Return the (x, y) coordinate for the center point of the cell that contains the specified text.  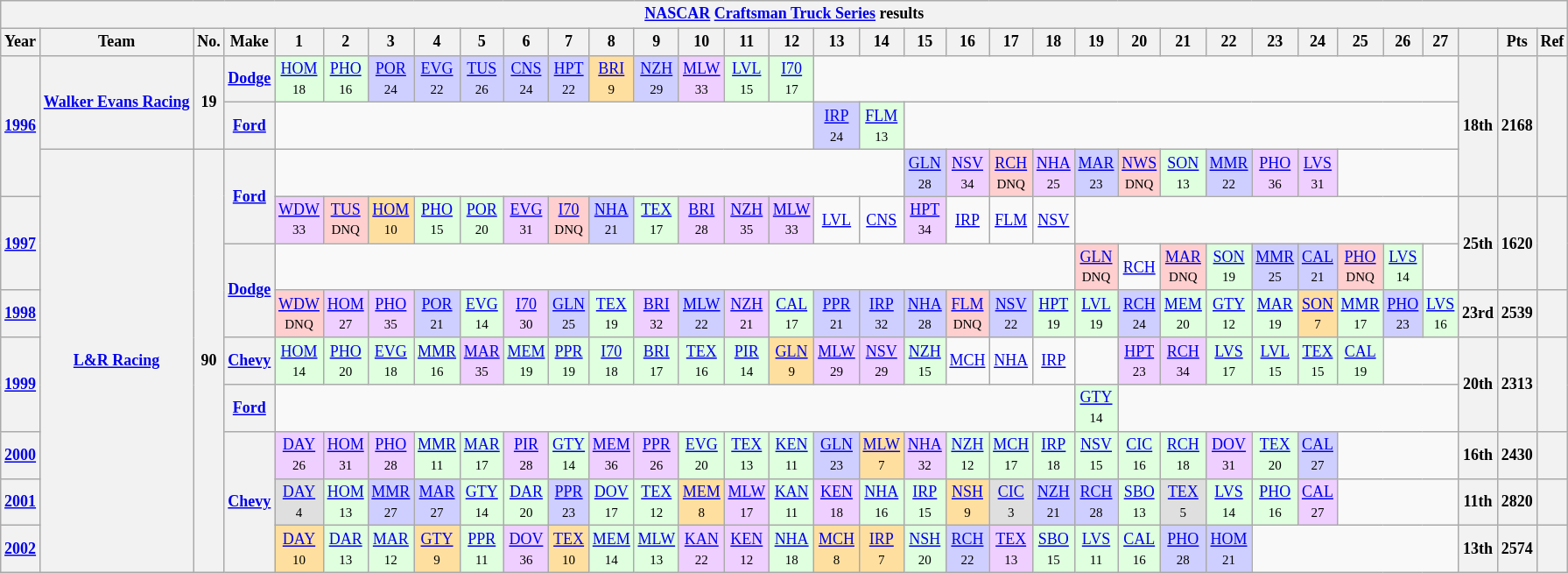
RCH28 (1096, 502)
MLW13 (657, 549)
GTY9 (438, 549)
MARDNQ (1184, 267)
22 (1229, 42)
KAN22 (701, 549)
I7030 (526, 314)
TEX19 (611, 314)
1998 (21, 314)
DAY26 (299, 455)
MCH8 (837, 549)
25 (1361, 42)
RCH (1140, 267)
NZH29 (657, 79)
NHA32 (925, 455)
KEN12 (746, 549)
WDWDNQ (299, 314)
GLNDNQ (1096, 267)
HOM27 (345, 314)
5 (482, 42)
NSV15 (1096, 455)
MMR16 (438, 361)
EVG18 (390, 361)
LVS17 (1229, 361)
WDW33 (299, 220)
FLM (1011, 220)
13th (1478, 549)
16 (967, 42)
HOM10 (390, 220)
DAY4 (299, 502)
NHA (1011, 361)
11th (1478, 502)
MAR27 (438, 502)
FLM13 (881, 126)
GLN23 (837, 455)
2313 (1516, 384)
Make (250, 42)
2001 (21, 502)
27 (1441, 42)
LVS16 (1441, 314)
90 (208, 361)
6 (526, 42)
NHA16 (881, 502)
CIC16 (1140, 455)
SON7 (1318, 314)
MEM19 (526, 361)
SON19 (1229, 267)
3 (390, 42)
8 (611, 42)
18th (1478, 126)
NSV34 (967, 173)
HPT34 (925, 220)
HPT23 (1140, 361)
L&R Racing (116, 361)
MAR12 (390, 549)
EVG14 (482, 314)
2539 (1516, 314)
POR21 (438, 314)
MMR22 (1229, 173)
POR24 (390, 79)
KEN18 (837, 502)
PHO35 (390, 314)
MLW17 (746, 502)
KEN11 (791, 455)
CNS (881, 220)
I7017 (791, 79)
PIR28 (526, 455)
23rd (1478, 314)
TEX12 (657, 502)
DOV31 (1229, 455)
MEM36 (611, 455)
POR20 (482, 220)
15 (925, 42)
NASCAR Craftsman Truck Series results (784, 14)
NSV22 (1011, 314)
NSV29 (881, 361)
TEX20 (1275, 455)
HPT22 (569, 79)
MLW29 (837, 361)
24 (1318, 42)
CAL19 (1361, 361)
RCH22 (967, 549)
NHA18 (791, 549)
EVG31 (526, 220)
11 (746, 42)
2 (345, 42)
GTY12 (1229, 314)
BRI17 (657, 361)
MEM8 (701, 502)
LVL (837, 220)
IRP7 (881, 549)
MCH17 (1011, 455)
PPR21 (837, 314)
NZH15 (925, 361)
HOM31 (345, 455)
TEX16 (701, 361)
DAR13 (345, 549)
HOM13 (345, 502)
TEX10 (569, 549)
CAL21 (1318, 267)
TUS26 (482, 79)
26 (1403, 42)
NSH20 (925, 549)
NSH9 (967, 502)
HOM14 (299, 361)
20 (1140, 42)
TEX5 (1184, 502)
PHO20 (345, 361)
1997 (21, 244)
1 (299, 42)
2002 (21, 549)
NHA25 (1053, 173)
MMR25 (1275, 267)
PHO15 (438, 220)
MLW22 (701, 314)
CNS24 (526, 79)
7 (569, 42)
NWSDNQ (1140, 173)
EVG20 (701, 455)
13 (837, 42)
MAR17 (482, 455)
HPT19 (1053, 314)
DOV36 (526, 549)
MLW7 (881, 455)
FLMDNQ (967, 314)
SBO13 (1140, 502)
MMR17 (1361, 314)
MCH (967, 361)
RCH24 (1140, 314)
EVG22 (438, 79)
BRI28 (701, 220)
23 (1275, 42)
NHA21 (611, 220)
PPR11 (482, 549)
25th (1478, 244)
PPR19 (569, 361)
17 (1011, 42)
NHA28 (925, 314)
MAR35 (482, 361)
IRP15 (925, 502)
CAL17 (791, 314)
MEM14 (611, 549)
2168 (1516, 126)
20th (1478, 384)
GLN25 (569, 314)
MAR19 (1275, 314)
DAR20 (526, 502)
Year (21, 42)
LVS31 (1318, 173)
RCHDNQ (1011, 173)
MAR23 (1096, 173)
I7018 (611, 361)
IRP24 (837, 126)
IRP32 (881, 314)
IRP18 (1053, 455)
18 (1053, 42)
DAY10 (299, 549)
GLN9 (791, 361)
HOM18 (299, 79)
TEX15 (1318, 361)
Ref (1552, 42)
2000 (21, 455)
RCH34 (1184, 361)
I70DNQ (569, 220)
PHODNQ (1361, 267)
LVL19 (1096, 314)
NZH35 (746, 220)
9 (657, 42)
HOM21 (1229, 549)
TUSDNQ (345, 220)
PPR23 (569, 502)
PHO36 (1275, 173)
Walker Evans Racing (116, 102)
SON13 (1184, 173)
16th (1478, 455)
2574 (1516, 549)
BRI9 (611, 79)
CAL16 (1140, 549)
KAN11 (791, 502)
2820 (1516, 502)
MMR11 (438, 455)
2430 (1516, 455)
4 (438, 42)
BRI32 (657, 314)
1620 (1516, 244)
12 (791, 42)
PPR26 (657, 455)
CIC3 (1011, 502)
TEX17 (657, 220)
GLN28 (925, 173)
Pts (1516, 42)
NSV (1053, 220)
Team (116, 42)
SBO15 (1053, 549)
1999 (21, 384)
10 (701, 42)
DOV17 (611, 502)
MEM20 (1184, 314)
MMR27 (390, 502)
PIR14 (746, 361)
NZH12 (967, 455)
21 (1184, 42)
No. (208, 42)
PHO23 (1403, 314)
14 (881, 42)
1996 (21, 126)
RCH18 (1184, 455)
LVS11 (1096, 549)
